Identify which cell holds the provided text, then report its (x, y) central coordinate. 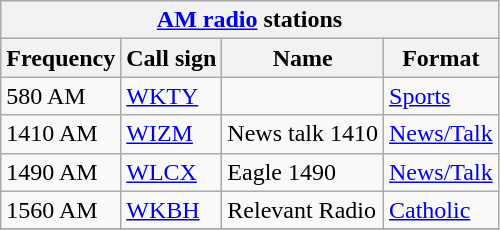
1490 AM (61, 172)
WKBH (172, 210)
WIZM (172, 134)
1410 AM (61, 134)
Relevant Radio (303, 210)
Eagle 1490 (303, 172)
Format (442, 58)
AM radio stations (250, 20)
Catholic (442, 210)
Sports (442, 96)
1560 AM (61, 210)
WLCX (172, 172)
Name (303, 58)
580 AM (61, 96)
News talk 1410 (303, 134)
WKTY (172, 96)
Call sign (172, 58)
Frequency (61, 58)
